Extract the (X, Y) coordinate from the center of the cell holding the provided text.  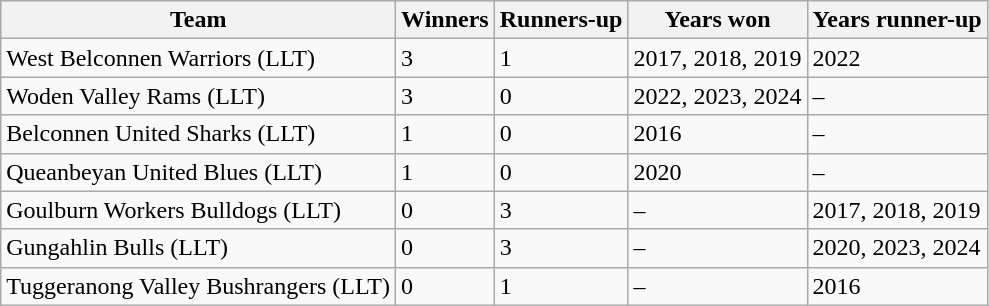
2020, 2023, 2024 (897, 248)
2022 (897, 58)
West Belconnen Warriors (LLT) (198, 58)
Years won (718, 20)
Winners (446, 20)
Goulburn Workers Bulldogs (LLT) (198, 210)
Years runner-up (897, 20)
Queanbeyan United Blues (LLT) (198, 172)
Woden Valley Rams (LLT) (198, 96)
Tuggeranong Valley Bushrangers (LLT) (198, 286)
2022, 2023, 2024 (718, 96)
Gungahlin Bulls (LLT) (198, 248)
Belconnen United Sharks (LLT) (198, 134)
Team (198, 20)
Runners-up (561, 20)
2020 (718, 172)
